Extract the [x, y] coordinate from the center of the cell holding the provided text.  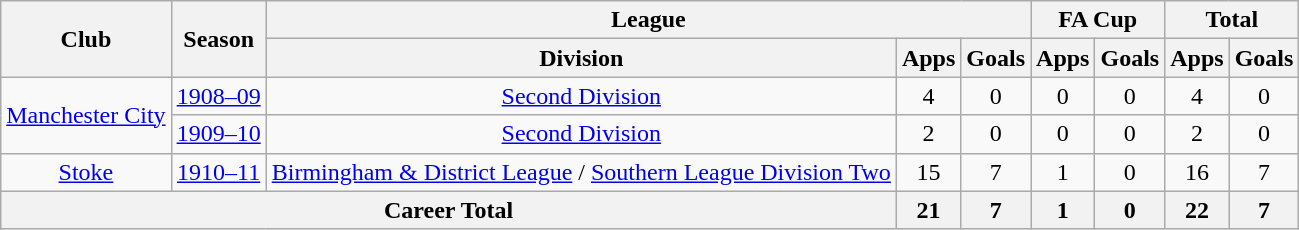
League [648, 20]
Club [86, 39]
Total [1232, 20]
16 [1197, 172]
Birmingham & District League / Southern League Division Two [581, 172]
FA Cup [1098, 20]
Division [581, 58]
1908–09 [218, 96]
22 [1197, 210]
Stoke [86, 172]
1909–10 [218, 134]
15 [928, 172]
Career Total [449, 210]
1910–11 [218, 172]
Manchester City [86, 115]
21 [928, 210]
Season [218, 39]
